From the cell containing the given text, extract its center point as [X, Y] coordinate. 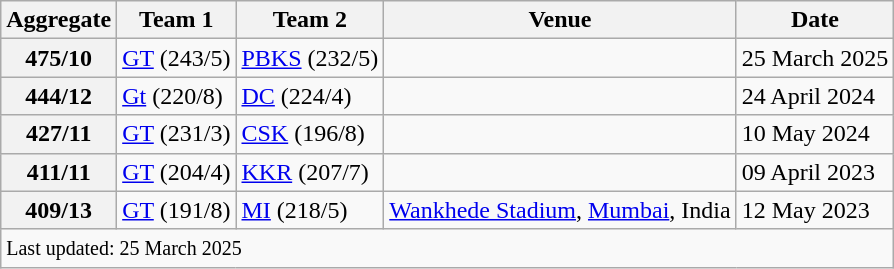
409/13 [59, 210]
10 May 2024 [815, 134]
PBKS (232/5) [310, 58]
KKR (207/7) [310, 172]
411/11 [59, 172]
GT (204/4) [176, 172]
GT (231/3) [176, 134]
GT (243/5) [176, 58]
Venue [560, 20]
24 April 2024 [815, 96]
12 May 2023 [815, 210]
Wankhede Stadium, Mumbai, India [560, 210]
Team 2 [310, 20]
Team 1 [176, 20]
Date [815, 20]
09 April 2023 [815, 172]
25 March 2025 [815, 58]
DC (224/4) [310, 96]
MI (218/5) [310, 210]
475/10 [59, 58]
Aggregate [59, 20]
Gt (220/8) [176, 96]
GT (191/8) [176, 210]
427/11 [59, 134]
444/12 [59, 96]
Last updated: 25 March 2025 [448, 248]
CSK (196/8) [310, 134]
